Provide the [X, Y] coordinate of the cell's center where the given text is located.  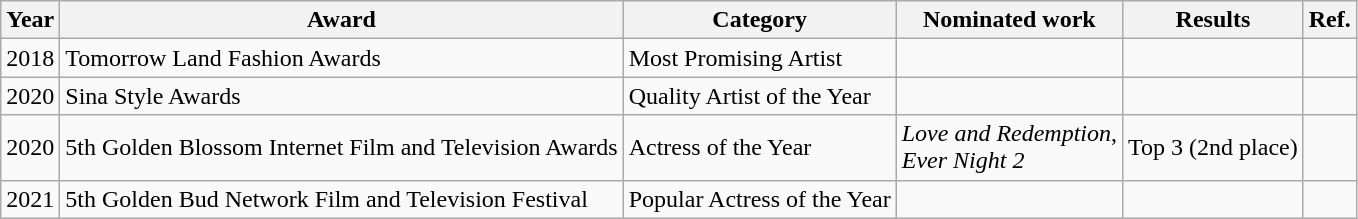
5th Golden Bud Network Film and Television Festival [342, 199]
Love and Redemption,Ever Night 2 [1009, 148]
Nominated work [1009, 20]
Award [342, 20]
Ref. [1330, 20]
Tomorrow Land Fashion Awards [342, 58]
Most Promising Artist [760, 58]
Category [760, 20]
Actress of the Year [760, 148]
Top 3 (2nd place) [1214, 148]
2018 [30, 58]
2021 [30, 199]
Sina Style Awards [342, 96]
Popular Actress of the Year [760, 199]
Quality Artist of the Year [760, 96]
Year [30, 20]
5th Golden Blossom Internet Film and Television Awards [342, 148]
Results [1214, 20]
